Identify which cell holds the provided text, then report its (X, Y) central coordinate. 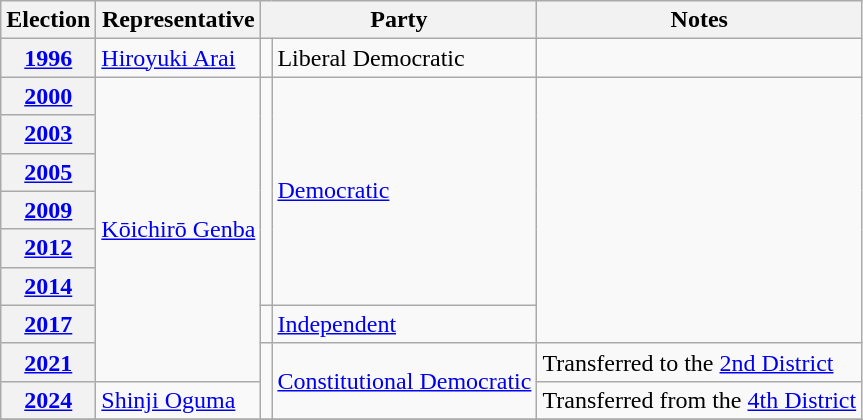
Democratic (404, 191)
2000 (48, 96)
Notes (700, 20)
2014 (48, 286)
Transferred from the 4th District (700, 400)
2012 (48, 248)
Transferred to the 2nd District (700, 362)
Shinji Oguma (178, 400)
Independent (404, 324)
Liberal Democratic (404, 58)
Constitutional Democratic (404, 381)
Party (399, 20)
1996 (48, 58)
2021 (48, 362)
2003 (48, 134)
2024 (48, 400)
Representative (178, 20)
Kōichirō Genba (178, 229)
Hiroyuki Arai (178, 58)
2005 (48, 172)
2017 (48, 324)
2009 (48, 210)
Election (48, 20)
